Detect which cell encompasses the target text, then output its (x, y) center coordinate. 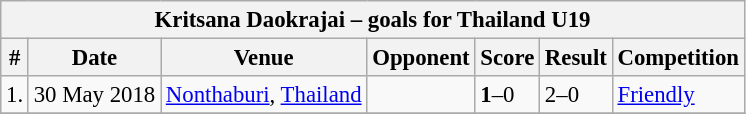
Kritsana Daokrajai – goals for Thailand U19 (373, 20)
Venue (264, 58)
Result (576, 58)
1. (15, 95)
2–0 (576, 95)
Score (508, 58)
# (15, 58)
Date (94, 58)
Opponent (421, 58)
1–0 (508, 95)
Friendly (678, 95)
Competition (678, 58)
Nonthaburi, Thailand (264, 95)
30 May 2018 (94, 95)
